Return the (X, Y) coordinate for the center point of the cell that contains the specified text.  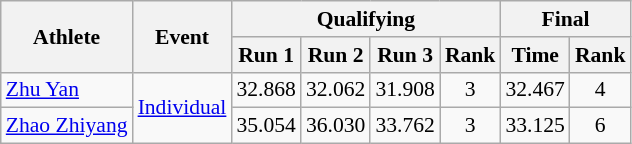
Qualifying (366, 19)
32.868 (266, 90)
35.054 (266, 126)
33.762 (404, 126)
Run 2 (336, 55)
Zhao Zhiyang (67, 126)
Run 3 (404, 55)
Event (182, 36)
Run 1 (266, 55)
32.467 (534, 90)
Final (565, 19)
Individual (182, 108)
Zhu Yan (67, 90)
33.125 (534, 126)
6 (600, 126)
Athlete (67, 36)
36.030 (336, 126)
Time (534, 55)
31.908 (404, 90)
4 (600, 90)
32.062 (336, 90)
